Provide the (X, Y) coordinate of the cell's center where the given text is located.  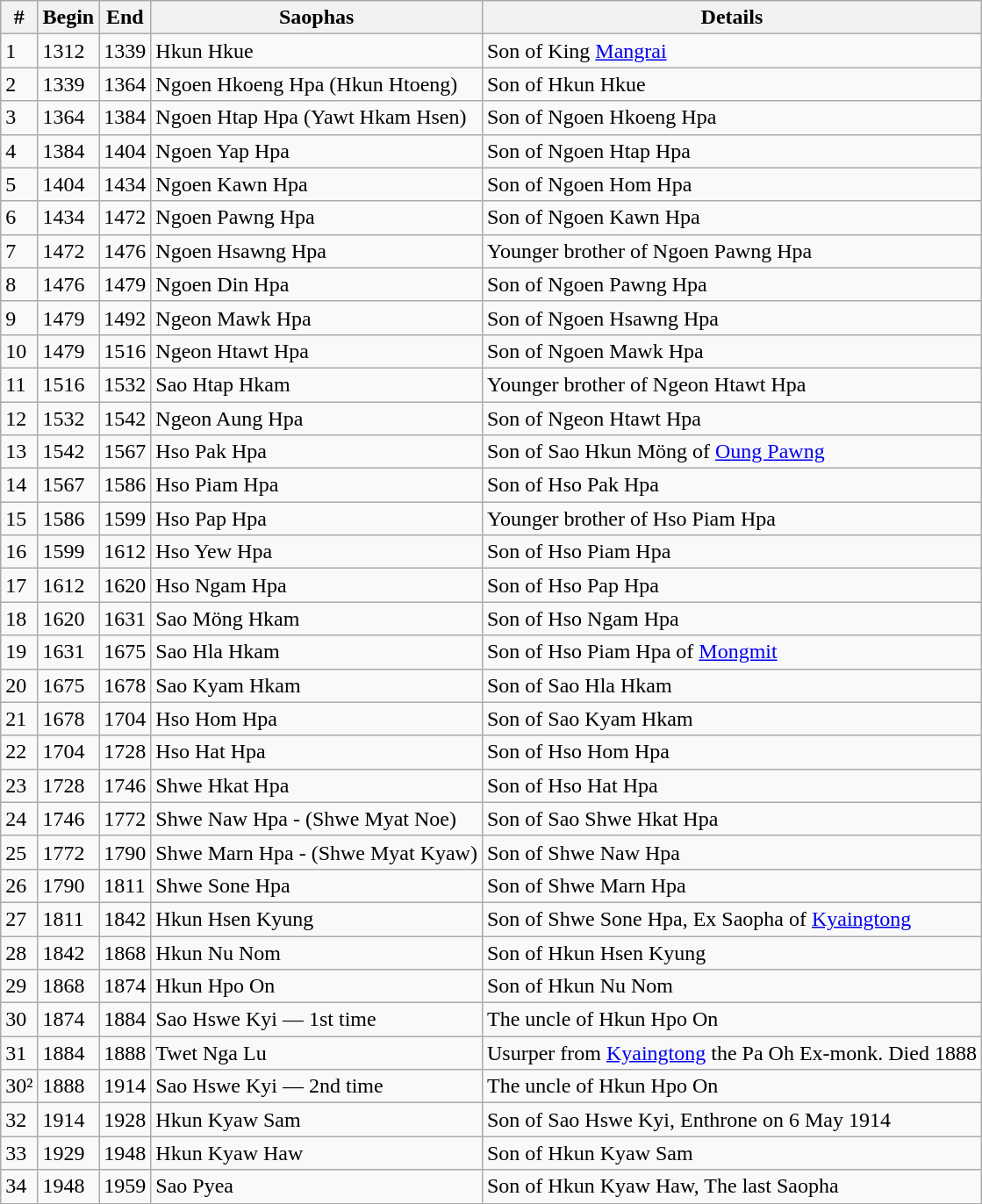
11 (19, 384)
Usurper from Kyaingtong the Pa Oh Ex-monk. Died 1888 (732, 1053)
6 (19, 218)
Hkun Nu Nom (317, 952)
Hso Hat Hpa (317, 752)
25 (19, 852)
Shwe Sone Hpa (317, 885)
22 (19, 752)
Shwe Naw Hpa - (Shwe Myat Noe) (317, 819)
14 (19, 485)
Son of Hso Piam Hpa of Mongmit (732, 652)
Son of Ngoen Kawn Hpa (732, 218)
Ngoen Hkoeng Hpa (Hkun Htoeng) (317, 84)
13 (19, 452)
Sao Pyea (317, 1186)
Hso Pak Hpa (317, 452)
30 (19, 1020)
Sao Möng Hkam (317, 619)
Ngoen Htap Hpa (Yawt Hkam Hsen) (317, 118)
Details (732, 18)
Ngeon Htawt Hpa (317, 351)
17 (19, 585)
Begin (68, 18)
1929 (68, 1153)
Son of Hso Hom Hpa (732, 752)
Son of Hkun Nu Nom (732, 986)
33 (19, 1153)
# (19, 18)
7 (19, 251)
12 (19, 419)
1928 (125, 1120)
9 (19, 318)
Son of Ngoen Pawng Hpa (732, 284)
5 (19, 184)
29 (19, 986)
Ngoen Hsawng Hpa (317, 251)
Son of Sao Hkun Möng of Oung Pawng (732, 452)
4 (19, 151)
Younger brother of Hso Piam Hpa (732, 519)
3 (19, 118)
Shwe Marn Hpa - (Shwe Myat Kyaw) (317, 852)
Son of Ngoen Mawk Hpa (732, 351)
Shwe Hkat Hpa (317, 785)
32 (19, 1120)
Hkun Kyaw Haw (317, 1153)
Son of Sao Shwe Hkat Hpa (732, 819)
Son of Hkun Hkue (732, 84)
Son of Hkun Kyaw Haw, The last Saopha (732, 1186)
Son of Sao Kyam Hkam (732, 719)
Twet Nga Lu (317, 1053)
Son of Ngoen Hom Hpa (732, 184)
Ngoen Kawn Hpa (317, 184)
Son of Hso Ngam Hpa (732, 619)
Younger brother of Ngeon Htawt Hpa (732, 384)
Son of Shwe Marn Hpa (732, 885)
16 (19, 552)
10 (19, 351)
Hkun Hsen Kyung (317, 919)
Son of Ngoen Htap Hpa (732, 151)
Son of Hso Hat Hpa (732, 785)
Hso Pap Hpa (317, 519)
Son of Hkun Kyaw Sam (732, 1153)
1492 (125, 318)
Son of Sao Hswe Kyi, Enthrone on 6 May 1914 (732, 1120)
28 (19, 952)
Hso Piam Hpa (317, 485)
20 (19, 685)
Son of Shwe Naw Hpa (732, 852)
Hkun Hkue (317, 51)
Ngoen Yap Hpa (317, 151)
Son of Sao Hla Hkam (732, 685)
Ngoen Din Hpa (317, 284)
1959 (125, 1186)
Ngoen Pawng Hpa (317, 218)
Son of Hso Pap Hpa (732, 585)
Sao Kyam Hkam (317, 685)
Son of Hkun Hsen Kyung (732, 952)
21 (19, 719)
Sao Hla Hkam (317, 652)
2 (19, 84)
Younger brother of Ngoen Pawng Hpa (732, 251)
Hso Hom Hpa (317, 719)
Son of King Mangrai (732, 51)
19 (19, 652)
Saophas (317, 18)
Ngeon Aung Hpa (317, 419)
Hso Ngam Hpa (317, 585)
Son of Ngeon Htawt Hpa (732, 419)
8 (19, 284)
18 (19, 619)
26 (19, 885)
23 (19, 785)
Hkun Hpo On (317, 986)
1 (19, 51)
Ngeon Mawk Hpa (317, 318)
24 (19, 819)
Son of Shwe Sone Hpa, Ex Saopha of Kyaingtong (732, 919)
Son of Hso Pak Hpa (732, 485)
Son of Hso Piam Hpa (732, 552)
Son of Ngoen Hkoeng Hpa (732, 118)
15 (19, 519)
31 (19, 1053)
Son of Ngoen Hsawng Hpa (732, 318)
34 (19, 1186)
End (125, 18)
Hkun Kyaw Sam (317, 1120)
Sao Htap Hkam (317, 384)
Sao Hswe Kyi — 2nd time (317, 1086)
27 (19, 919)
30² (19, 1086)
Sao Hswe Kyi — 1st time (317, 1020)
Hso Yew Hpa (317, 552)
1312 (68, 51)
